Find where the given text appears and provide that cell's center as [x, y] coordinate. 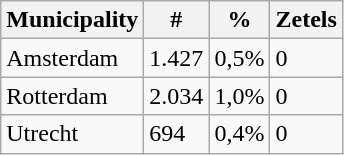
1,0% [240, 96]
2.034 [176, 96]
Municipality [72, 20]
Utrecht [72, 134]
0,5% [240, 58]
Amsterdam [72, 58]
0,4% [240, 134]
# [176, 20]
1.427 [176, 58]
694 [176, 134]
% [240, 20]
Zetels [306, 20]
Rotterdam [72, 96]
